Find where the given text appears and provide that cell's center as [X, Y] coordinate. 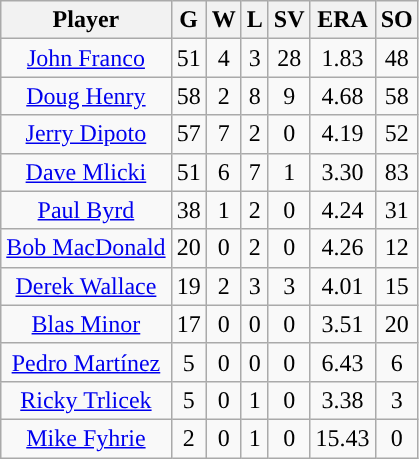
1.83 [342, 58]
Ricky Trlicek [86, 400]
3.38 [342, 400]
15.43 [342, 438]
L [254, 20]
6.43 [342, 362]
4.24 [342, 210]
Doug Henry [86, 96]
Player [86, 20]
Blas Minor [86, 324]
Bob MacDonald [86, 248]
17 [188, 324]
4.26 [342, 248]
9 [289, 96]
Jerry Dipoto [86, 134]
4 [224, 58]
SO [396, 20]
12 [396, 248]
52 [396, 134]
G [188, 20]
4.19 [342, 134]
4.68 [342, 96]
Derek Wallace [86, 286]
Pedro Martínez [86, 362]
ERA [342, 20]
38 [188, 210]
3.51 [342, 324]
W [224, 20]
Mike Fyhrie [86, 438]
15 [396, 286]
57 [188, 134]
83 [396, 172]
3.30 [342, 172]
Dave Mlicki [86, 172]
31 [396, 210]
John Franco [86, 58]
8 [254, 96]
19 [188, 286]
28 [289, 58]
48 [396, 58]
SV [289, 20]
Paul Byrd [86, 210]
4.01 [342, 286]
